Identify which cell holds the provided text, then report its (x, y) central coordinate. 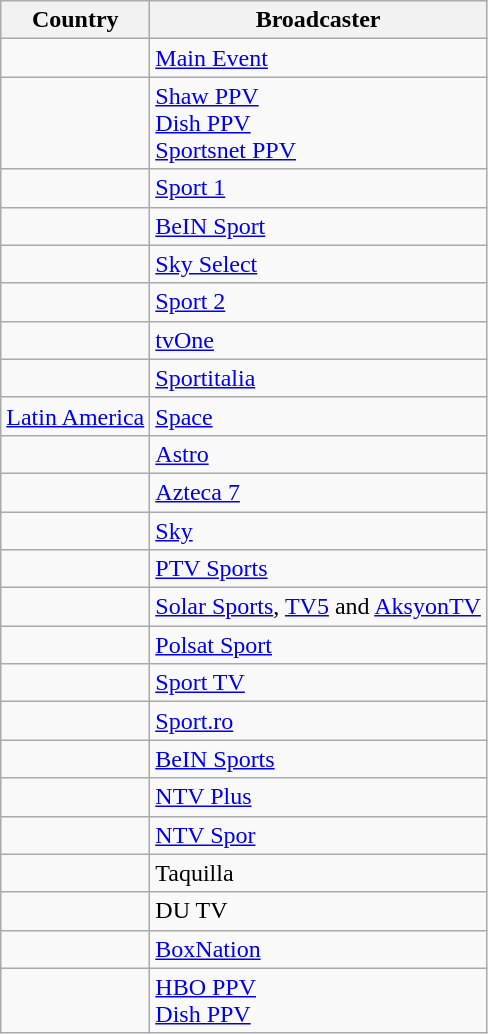
BeIN Sports (318, 759)
tvOne (318, 340)
Azteca 7 (318, 492)
BeIN Sport (318, 226)
Space (318, 416)
Sport 1 (318, 188)
Sky (318, 531)
NTV Plus (318, 797)
NTV Spor (318, 835)
Country (76, 20)
BoxNation (318, 949)
Shaw PPVDish PPV Sportsnet PPV (318, 123)
Astro (318, 454)
DU TV (318, 911)
HBO PPVDish PPV (318, 1000)
PTV Sports (318, 569)
Main Event (318, 58)
Sport TV (318, 683)
Sky Select (318, 264)
Taquilla (318, 873)
Sportitalia (318, 378)
Polsat Sport (318, 645)
Broadcaster (318, 20)
Latin America (76, 416)
Sport.ro (318, 721)
Sport 2 (318, 302)
Solar Sports, TV5 and AksyonTV (318, 607)
